Find where the given text appears and provide that cell's center as [X, Y] coordinate. 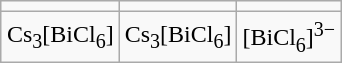
[BiCl6]3− [289, 38]
